Determine the (x, y) coordinate at the center of the cell enclosing the given text.  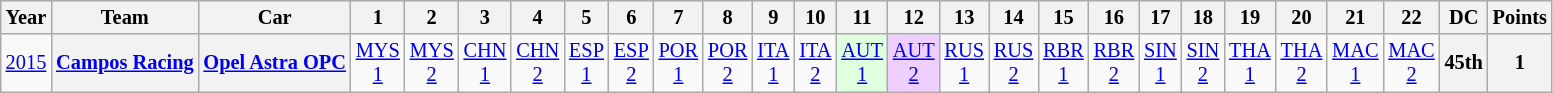
POR1 (678, 63)
2 (432, 17)
14 (1014, 17)
AUT1 (862, 63)
MYS1 (378, 63)
SIN2 (1204, 63)
9 (773, 17)
MAC2 (1411, 63)
16 (1114, 17)
SIN1 (1160, 63)
3 (486, 17)
ITA2 (815, 63)
ITA1 (773, 63)
RBR1 (1063, 63)
8 (728, 17)
Team (124, 17)
DC (1464, 17)
CHN2 (538, 63)
MYS2 (432, 63)
19 (1250, 17)
RUS2 (1014, 63)
10 (815, 17)
THA1 (1250, 63)
AUT2 (914, 63)
15 (1063, 17)
Opel Astra OPC (274, 63)
5 (586, 17)
11 (862, 17)
4 (538, 17)
21 (1355, 17)
12 (914, 17)
RBR2 (1114, 63)
22 (1411, 17)
Points (1520, 17)
2015 (26, 63)
20 (1302, 17)
ESP2 (632, 63)
13 (964, 17)
Year (26, 17)
THA2 (1302, 63)
Campos Racing (124, 63)
17 (1160, 17)
18 (1204, 17)
Car (274, 17)
RUS1 (964, 63)
MAC1 (1355, 63)
CHN1 (486, 63)
7 (678, 17)
45th (1464, 63)
POR2 (728, 63)
6 (632, 17)
ESP1 (586, 63)
